Find where the given text appears and provide that cell's center as [x, y] coordinate. 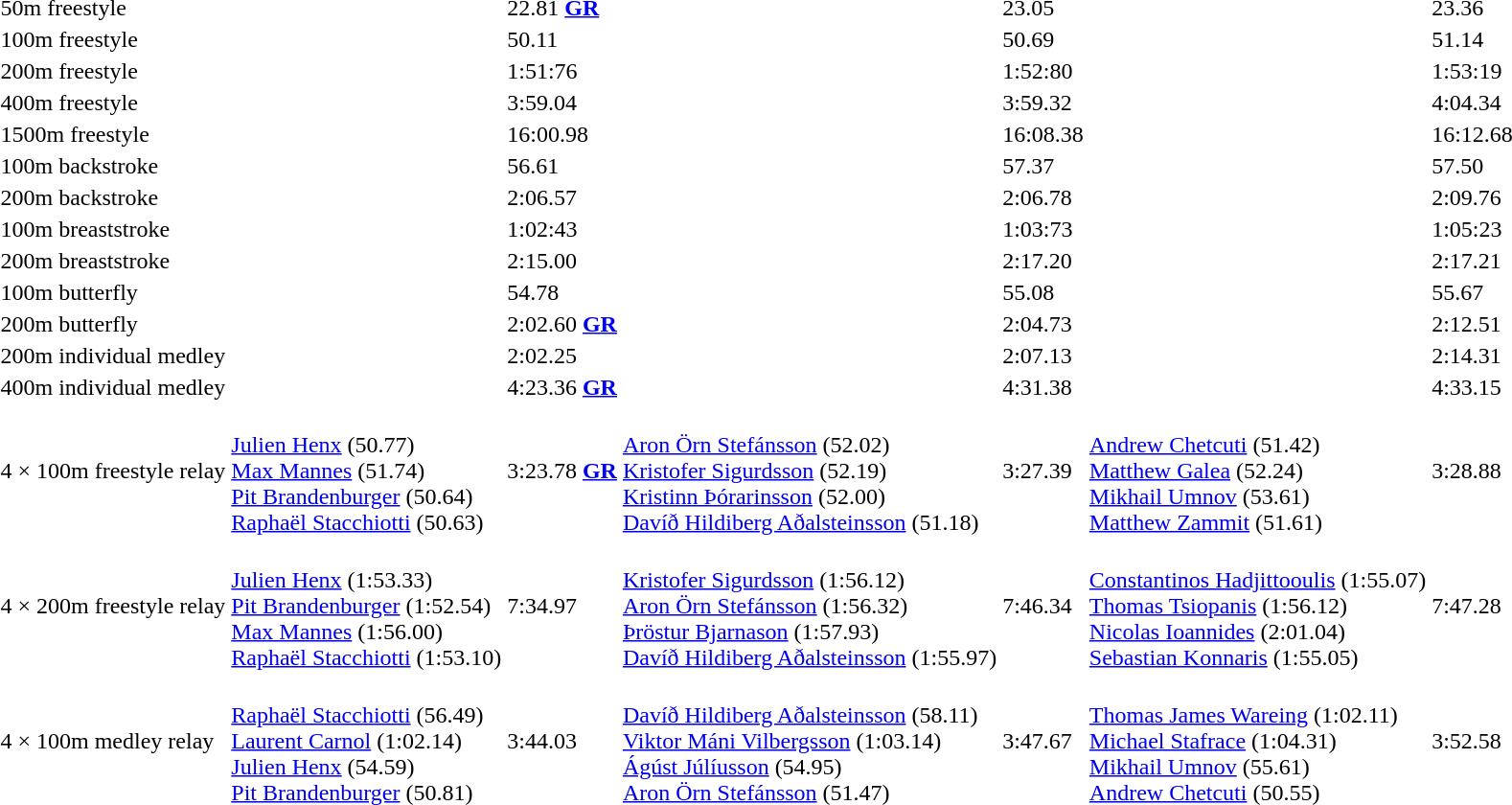
2:06.57 [562, 197]
Julien Henx (50.77)Max Mannes (51.74)Pit Brandenburger (50.64)Raphaël Stacchiotti (50.63) [366, 471]
3:23.78 GR [562, 471]
50.69 [1043, 39]
Julien Henx (1:53.33)Pit Brandenburger (1:52.54)Max Mannes (1:56.00)Raphaël Stacchiotti (1:53.10) [366, 606]
2:04.73 [1043, 324]
2:02.60 GR [562, 324]
16:08.38 [1043, 134]
Andrew Chetcuti (51.42)Matthew Galea (52.24)Mikhail Umnov (53.61)Matthew Zammit (51.61) [1257, 471]
1:52:80 [1043, 71]
Aron Örn Stefánsson (52.02)Kristofer Sigurdsson (52.19)Kristinn Þórarinsson (52.00)Davíð Hildiberg Aðalsteinsson (51.18) [809, 471]
3:27.39 [1043, 471]
54.78 [562, 292]
50.11 [562, 39]
16:00.98 [562, 134]
1:51:76 [562, 71]
2:07.13 [1043, 356]
4:31.38 [1043, 387]
1:03:73 [1043, 229]
2:02.25 [562, 356]
2:06.78 [1043, 197]
1:02:43 [562, 229]
55.08 [1043, 292]
56.61 [562, 166]
3:59.04 [562, 103]
Kristofer Sigurdsson (1:56.12)Aron Örn Stefánsson (1:56.32)Þröstur Bjarnason (1:57.93)Davíð Hildiberg Aðalsteinsson (1:55.97) [809, 606]
2:15.00 [562, 261]
Constantinos Hadjittooulis (1:55.07)Thomas Tsiopanis (1:56.12)Nicolas Ioannides (2:01.04)Sebastian Konnaris (1:55.05) [1257, 606]
3:59.32 [1043, 103]
2:17.20 [1043, 261]
7:46.34 [1043, 606]
7:34.97 [562, 606]
57.37 [1043, 166]
4:23.36 GR [562, 387]
